Pinpoint the cell where the given text exists, returning its (x, y) midpoint coordinate. 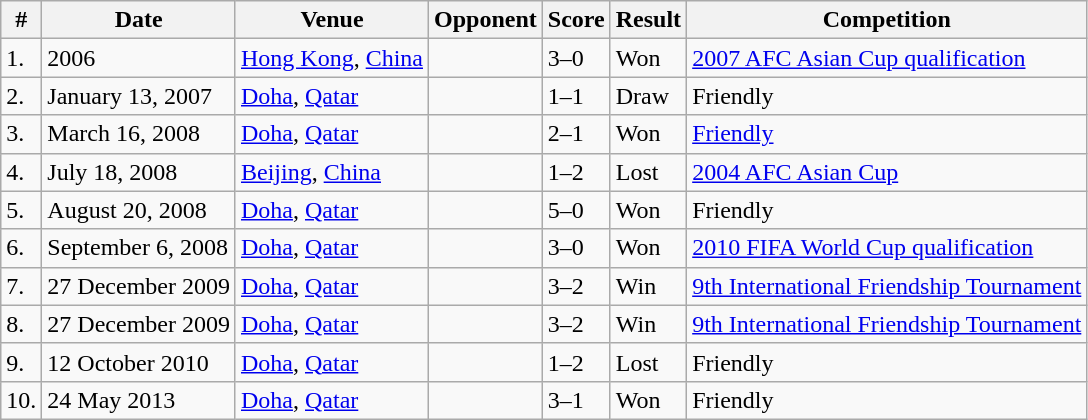
12 October 2010 (139, 362)
Date (139, 20)
Hong Kong, China (332, 58)
March 16, 2008 (139, 134)
2. (22, 96)
24 May 2013 (139, 400)
7. (22, 286)
10. (22, 400)
9. (22, 362)
Competition (887, 20)
2–1 (576, 134)
5–0 (576, 210)
August 20, 2008 (139, 210)
2010 FIFA World Cup qualification (887, 248)
1. (22, 58)
2007 AFC Asian Cup qualification (887, 58)
2006 (139, 58)
5. (22, 210)
3–1 (576, 400)
Venue (332, 20)
July 18, 2008 (139, 172)
Result (648, 20)
Score (576, 20)
Beijing, China (332, 172)
January 13, 2007 (139, 96)
Opponent (486, 20)
6. (22, 248)
2004 AFC Asian Cup (887, 172)
September 6, 2008 (139, 248)
4. (22, 172)
8. (22, 324)
3. (22, 134)
# (22, 20)
Draw (648, 96)
1–1 (576, 96)
